Locate the cell with the specified text and output its (X, Y) center coordinate. 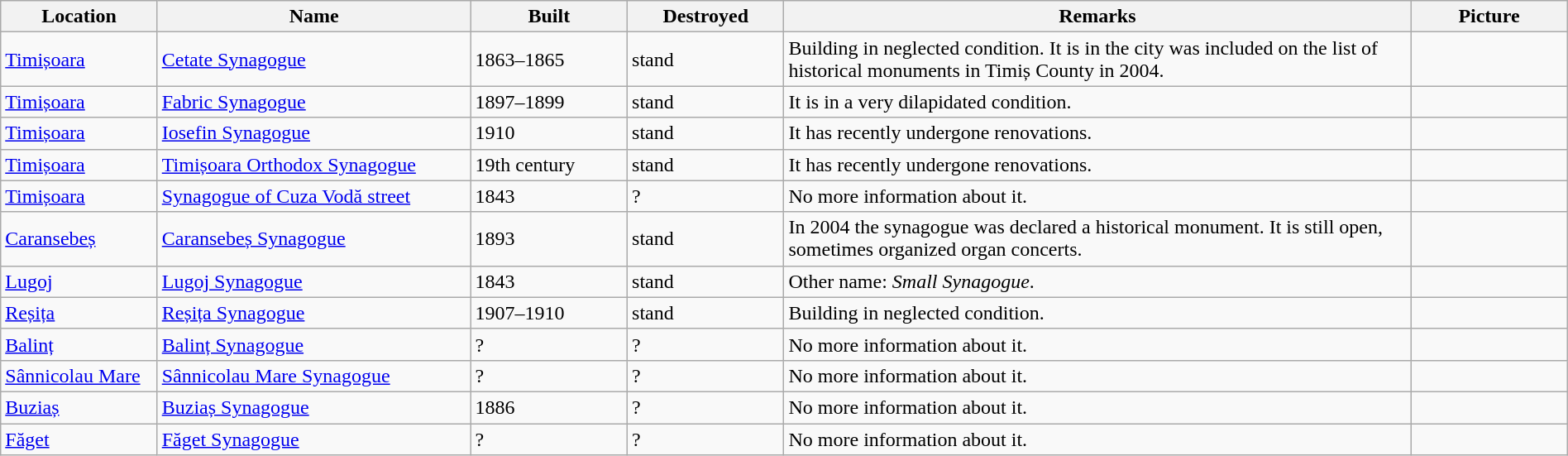
Lugoj Synagogue (314, 281)
Caransebeș (79, 238)
Building in neglected condition. It is in the city was included on the list of historical monuments in Timiș County in 2004. (1097, 60)
Caransebeș Synagogue (314, 238)
1863–1865 (549, 60)
Reșița Synagogue (314, 313)
Synagogue of Cuza Vodă street (314, 196)
Built (549, 17)
Sânnicolau Mare Synagogue (314, 376)
Location (79, 17)
1897–1899 (549, 102)
Sânnicolau Mare (79, 376)
In 2004 the synagogue was declared a historical monument. It is still open, sometimes organized organ concerts. (1097, 238)
Name (314, 17)
Picture (1489, 17)
Lugoj (79, 281)
1910 (549, 133)
Cetate Synagogue (314, 60)
Făget Synagogue (314, 439)
19th century (549, 165)
Balinț (79, 344)
Remarks (1097, 17)
Building in neglected condition. (1097, 313)
Făget (79, 439)
Other name: Small Synagogue. (1097, 281)
1893 (549, 238)
Buziaș (79, 407)
Destroyed (706, 17)
It is in a very dilapidated condition. (1097, 102)
1907–1910 (549, 313)
Fabric Synagogue (314, 102)
Buziaș Synagogue (314, 407)
Reșița (79, 313)
Timișoara Orthodox Synagogue (314, 165)
1886 (549, 407)
Iosefin Synagogue (314, 133)
Balinț Synagogue (314, 344)
